Determine the (X, Y) coordinate at the center of the cell enclosing the given text.  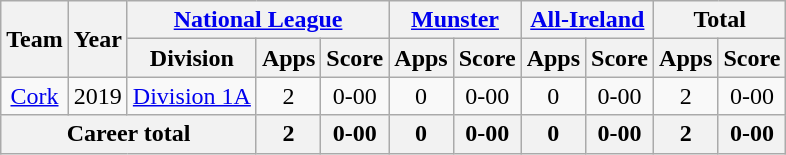
Division (192, 58)
Career total (129, 134)
2019 (98, 96)
Division 1A (192, 96)
National League (258, 20)
All-Ireland (587, 20)
Total (720, 20)
Munster (455, 20)
Team (35, 39)
Year (98, 39)
Cork (35, 96)
